Determine the (X, Y) coordinate at the center of the cell enclosing the given text.  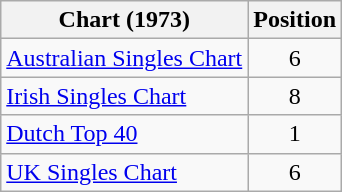
8 (295, 96)
Dutch Top 40 (124, 134)
Position (295, 20)
Chart (1973) (124, 20)
1 (295, 134)
UK Singles Chart (124, 172)
Irish Singles Chart (124, 96)
Australian Singles Chart (124, 58)
